Identify which cell holds the provided text, then report its (X, Y) central coordinate. 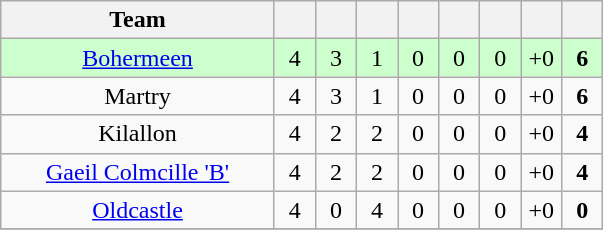
Gaeil Colmcille 'B' (138, 172)
Kilallon (138, 134)
Oldcastle (138, 210)
Martry (138, 96)
Team (138, 20)
Bohermeen (138, 58)
